Pinpoint the cell where the given text exists, returning its [x, y] midpoint coordinate. 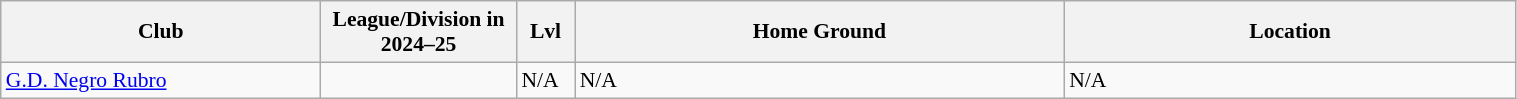
Lvl [545, 32]
G.D. Negro Rubro [161, 80]
Club [161, 32]
League/Division in 2024–25 [419, 32]
Location [1290, 32]
Home Ground [820, 32]
